Output the (x, y) coordinate of the center of the cell containing the given text.  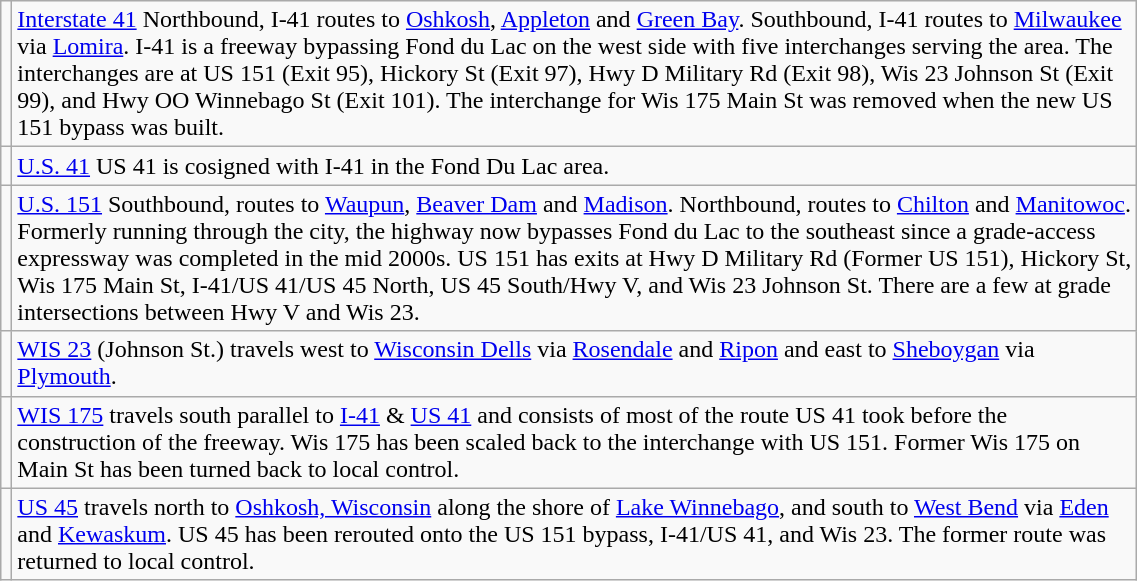
U.S. 41 US 41 is cosigned with I-41 in the Fond Du Lac area. (574, 166)
WIS 23 (Johnson St.) travels west to Wisconsin Dells via Rosendale and Ripon and east to Sheboygan via Plymouth. (574, 364)
